Extract the [X, Y] coordinate from the center of the cell holding the provided text.  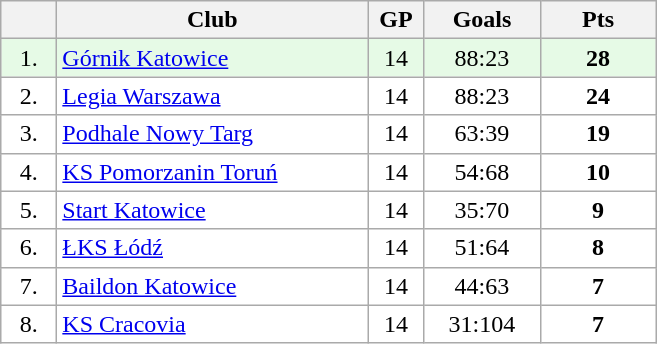
35:70 [482, 210]
6. [29, 248]
Legia Warszawa [212, 96]
63:39 [482, 134]
4. [29, 172]
24 [598, 96]
51:64 [482, 248]
7. [29, 286]
9 [598, 210]
Club [212, 20]
8. [29, 324]
8 [598, 248]
Pts [598, 20]
Podhale Nowy Targ [212, 134]
GP [396, 20]
54:68 [482, 172]
10 [598, 172]
19 [598, 134]
KS Cracovia [212, 324]
44:63 [482, 286]
5. [29, 210]
Górnik Katowice [212, 58]
Goals [482, 20]
1. [29, 58]
ŁKS Łódź [212, 248]
28 [598, 58]
Start Katowice [212, 210]
Baildon Katowice [212, 286]
2. [29, 96]
3. [29, 134]
31:104 [482, 324]
KS Pomorzanin Toruń [212, 172]
